From the cell containing the given text, extract its center point as [X, Y] coordinate. 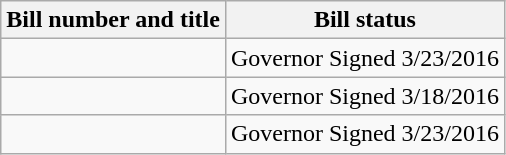
Governor Signed 3/18/2016 [364, 96]
Bill number and title [114, 20]
Bill status [364, 20]
